Scan for the cell matching the given text and deliver its (X, Y) coordinate at center. 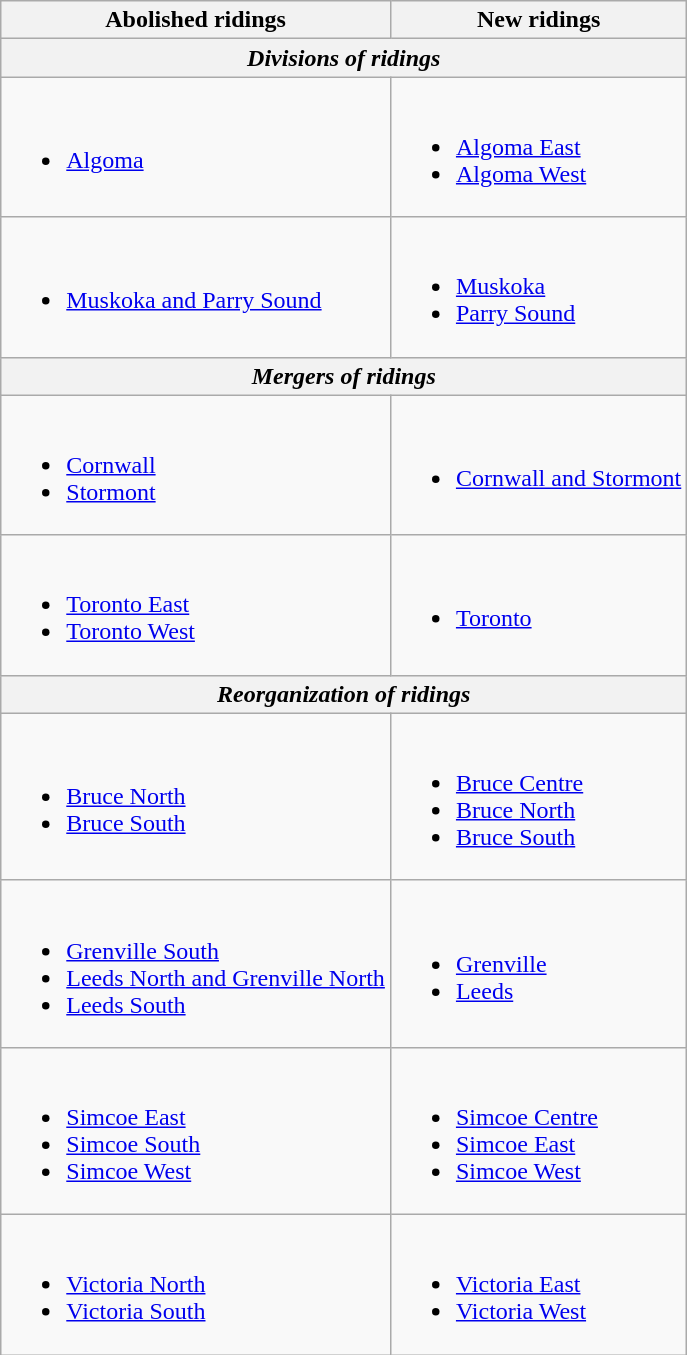
MuskokaParry Sound (538, 287)
Cornwall and Stormont (538, 465)
Divisions of ridings (344, 58)
New ridings (538, 20)
Simcoe EastSimcoe SouthSimcoe West (196, 1130)
Victoria NorthVictoria South (196, 1284)
Muskoka and Parry Sound (196, 287)
Algoma EastAlgoma West (538, 147)
Bruce NorthBruce South (196, 796)
Algoma (196, 147)
Simcoe CentreSimcoe EastSimcoe West (538, 1130)
Toronto (538, 605)
Toronto EastToronto West (196, 605)
Mergers of ridings (344, 376)
CornwallStormont (196, 465)
Abolished ridings (196, 20)
Grenville SouthLeeds North and Grenville NorthLeeds South (196, 964)
Bruce CentreBruce NorthBruce South (538, 796)
GrenvilleLeeds (538, 964)
Reorganization of ridings (344, 694)
Victoria EastVictoria West (538, 1284)
